Identify which cell holds the provided text, then report its (x, y) central coordinate. 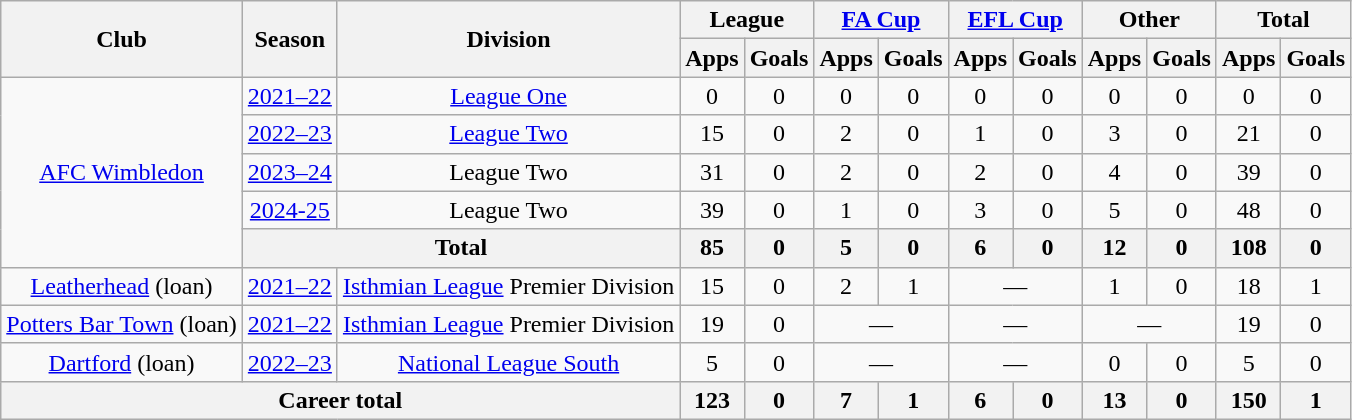
4 (1114, 172)
7 (846, 400)
Club (122, 39)
21 (1248, 134)
31 (712, 172)
123 (712, 400)
AFC Wimbledon (122, 172)
Career total (340, 400)
Other (1149, 20)
13 (1114, 400)
Leatherhead (loan) (122, 286)
FA Cup (881, 20)
League (747, 20)
18 (1248, 286)
League One (508, 96)
EFL Cup (1015, 20)
108 (1248, 248)
12 (1114, 248)
150 (1248, 400)
2024-25 (290, 210)
85 (712, 248)
National League South (508, 362)
Potters Bar Town (loan) (122, 324)
Dartford (loan) (122, 362)
48 (1248, 210)
2023–24 (290, 172)
Division (508, 39)
Season (290, 39)
